Search for the cell housing the specified text and yield its [x, y] center coordinate. 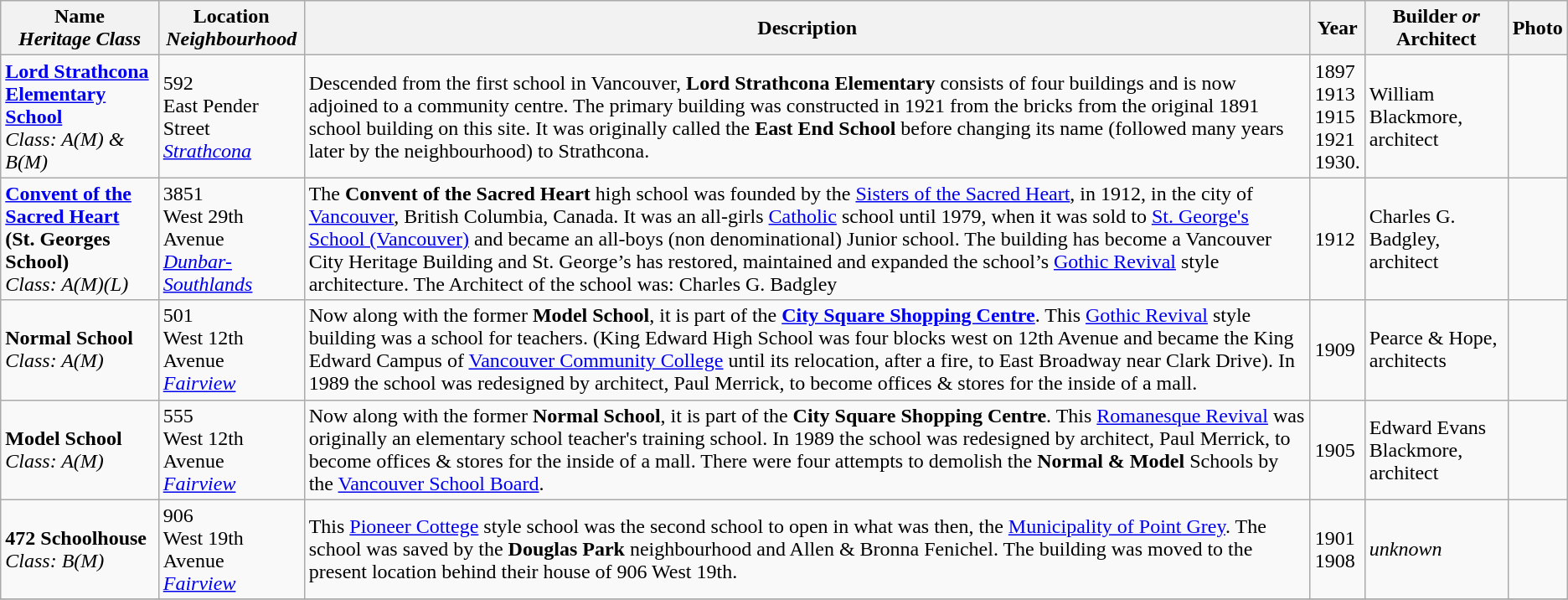
Lord Strathcona Elementary SchoolClass: A(M) & B(M) [80, 116]
592East Pender StreetStrathcona [231, 116]
18971913191519211930. [1337, 116]
Builder orArchitect [1436, 28]
472 SchoolhouseClass: B(M) [80, 550]
19011908 [1337, 550]
NameHeritage Class [80, 28]
3851West 29th AvenueDunbar-Southlands [231, 239]
Photo [1538, 28]
Model SchoolClass: A(M) [80, 449]
1905 [1337, 449]
1912 [1337, 239]
William Blackmore, architect [1436, 116]
Convent of the Sacred Heart(St. Georges School)Class: A(M)(L) [80, 239]
LocationNeighbourhood [231, 28]
Edward Evans Blackmore, architect [1436, 449]
Year [1337, 28]
1909 [1337, 350]
906West 19th AvenueFairview [231, 550]
501West 12th AvenueFairview [231, 350]
Normal SchoolClass: A(M) [80, 350]
Pearce & Hope, architects [1436, 350]
555West 12th AvenueFairview [231, 449]
unknown [1436, 550]
Description [807, 28]
Charles G. Badgley, architect [1436, 239]
